Return the [X, Y] coordinate for the center point of the cell that contains the specified text.  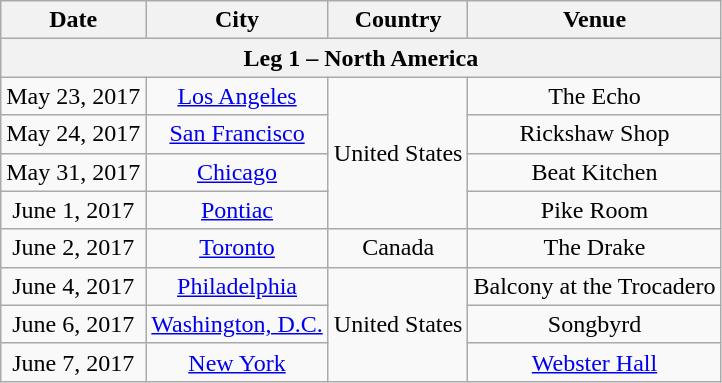
Philadelphia [237, 286]
Webster Hall [594, 362]
Balcony at the Trocadero [594, 286]
Canada [398, 248]
Toronto [237, 248]
Pike Room [594, 210]
San Francisco [237, 134]
City [237, 20]
June 6, 2017 [74, 324]
Washington, D.C. [237, 324]
Beat Kitchen [594, 172]
June 7, 2017 [74, 362]
May 24, 2017 [74, 134]
June 2, 2017 [74, 248]
Leg 1 – North America [361, 58]
Date [74, 20]
Venue [594, 20]
June 4, 2017 [74, 286]
The Echo [594, 96]
June 1, 2017 [74, 210]
Chicago [237, 172]
May 23, 2017 [74, 96]
The Drake [594, 248]
Los Angeles [237, 96]
New York [237, 362]
Rickshaw Shop [594, 134]
Songbyrd [594, 324]
Pontiac [237, 210]
May 31, 2017 [74, 172]
Country [398, 20]
